Determine the (x, y) coordinate at the center of the cell enclosing the given text.  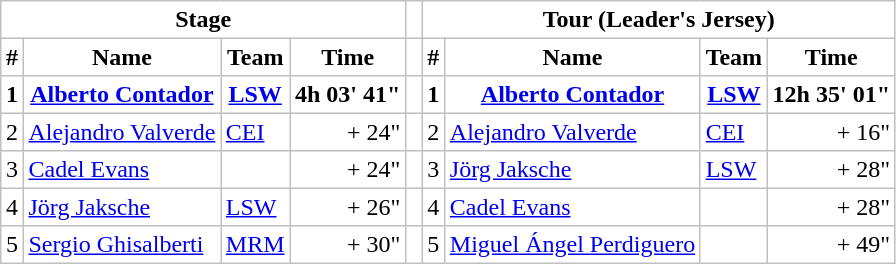
+ 26" (348, 207)
12h 35' 01" (831, 95)
Sergio Ghisalberti (122, 245)
Tour (Leader's Jersey) (658, 20)
4h 03' 41" (348, 95)
MRM (256, 245)
Miguel Ángel Perdiguero (573, 245)
+ 30" (348, 245)
+ 49" (831, 245)
+ 16" (831, 132)
Stage (204, 20)
